From the cell containing the given text, extract its center point as (X, Y) coordinate. 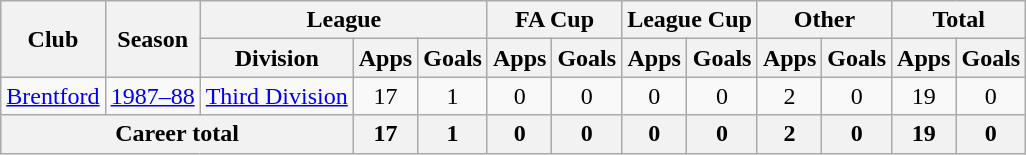
Other (824, 20)
Brentford (53, 96)
Total (959, 20)
Division (276, 58)
Club (53, 39)
Career total (177, 134)
League Cup (690, 20)
Third Division (276, 96)
FA Cup (554, 20)
League (344, 20)
1987–88 (152, 96)
Season (152, 39)
